From the cell containing the given text, extract its center point as (x, y) coordinate. 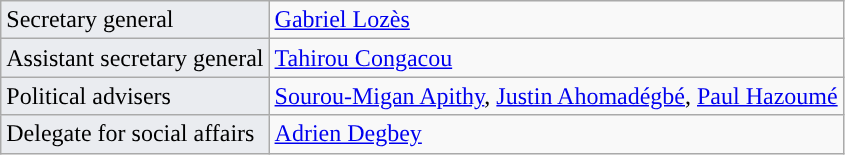
Assistant secretary general (135, 58)
Sourou-Migan Apithy, Justin Ahomadégbé, Paul Hazoumé (556, 96)
Political advisers (135, 96)
Gabriel Lozès (556, 20)
Adrien Degbey (556, 134)
Delegate for social affairs (135, 134)
Tahirou Congacou (556, 58)
Secretary general (135, 20)
